Capture the cell that displays the provided text and extract its (x, y) central coordinate. 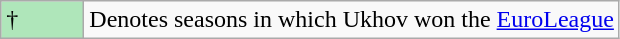
† (42, 20)
Denotes seasons in which Ukhov won the EuroLeague (352, 20)
